Return [X, Y] of the center of cell containing provided text 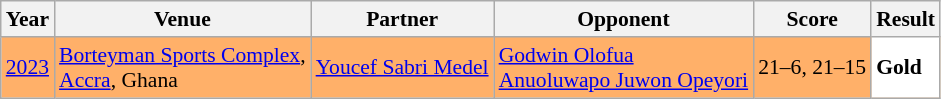
Score [812, 19]
Borteyman Sports Complex,Accra, Ghana [182, 68]
Venue [182, 19]
Gold [906, 68]
Opponent [624, 19]
Godwin Olofua Anuoluwapo Juwon Opeyori [624, 68]
2023 [28, 68]
Result [906, 19]
21–6, 21–15 [812, 68]
Youcef Sabri Medel [402, 68]
Year [28, 19]
Partner [402, 19]
